Provide the [X, Y] coordinate of the cell's center where the given text is located.  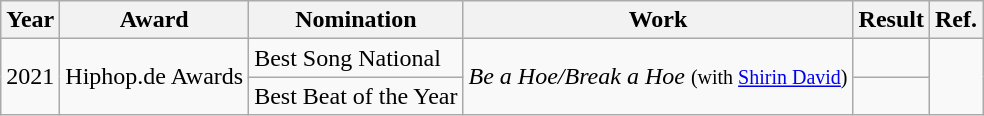
Hiphop.de Awards [154, 77]
Work [658, 20]
Award [154, 20]
Year [30, 20]
Ref. [956, 20]
2021 [30, 77]
Nomination [356, 20]
Be a Hoe/Break a Hoe (with Shirin David) [658, 77]
Best Beat of the Year [356, 96]
Result [891, 20]
Best Song National [356, 58]
